Scan for the cell matching the given text and deliver its [X, Y] coordinate at center. 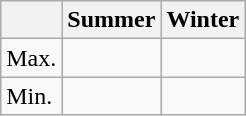
Min. [32, 96]
Summer [112, 20]
Max. [32, 58]
Winter [203, 20]
